Determine the [X, Y] coordinate at the center of the cell enclosing the given text.  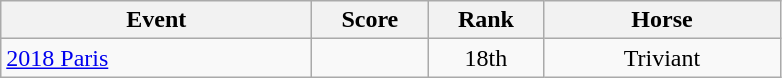
2018 Paris [156, 58]
18th [486, 58]
Score [370, 20]
Triviant [662, 58]
Horse [662, 20]
Rank [486, 20]
Event [156, 20]
